Find where the given text appears and provide that cell's center as (x, y) coordinate. 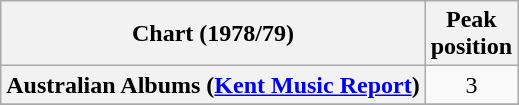
Peakposition (471, 34)
Australian Albums (Kent Music Report) (213, 85)
Chart (1978/79) (213, 34)
3 (471, 85)
